Scan for the cell matching the given text and deliver its [X, Y] coordinate at center. 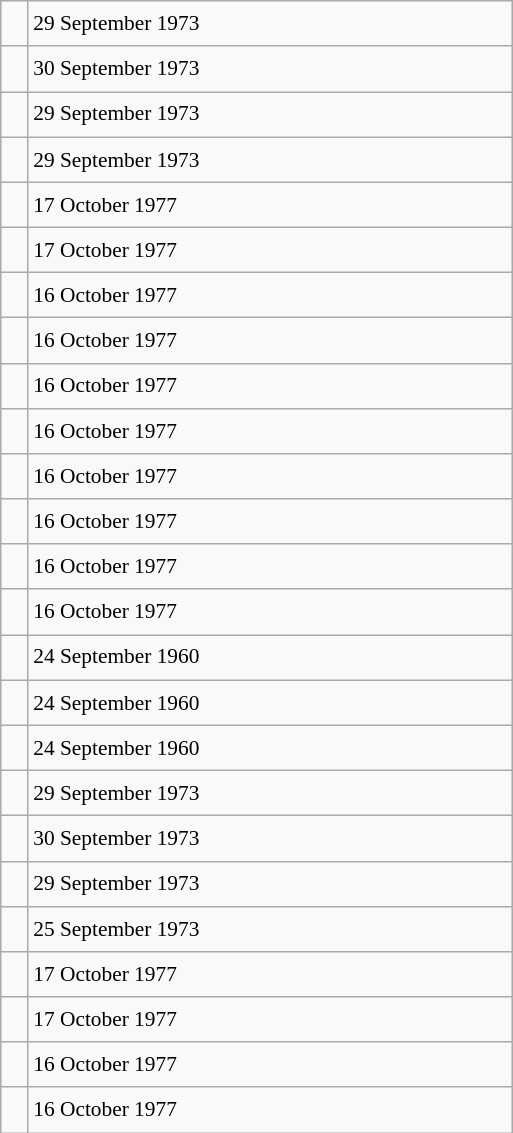
25 September 1973 [270, 928]
